Provide the [x, y] coordinate of the cell's center where the given text is located.  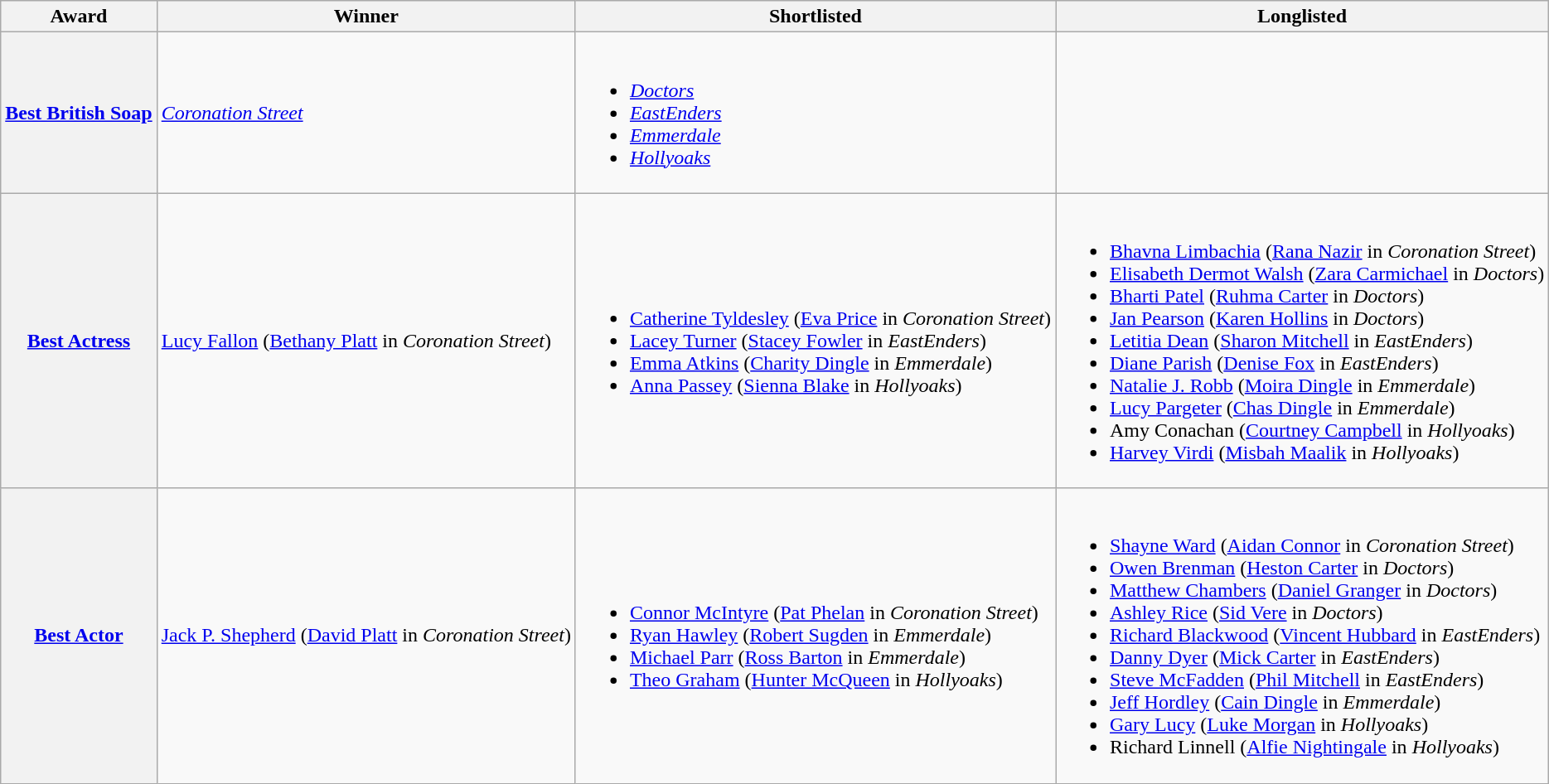
Jack P. Shepherd (David Platt in Coronation Street) [366, 636]
Best British Soap [79, 113]
Best Actress [79, 341]
Winner [366, 17]
Best Actor [79, 636]
Award [79, 17]
Lucy Fallon (Bethany Platt in Coronation Street) [366, 341]
Shortlisted [816, 17]
DoctorsEastEndersEmmerdaleHollyoaks [816, 113]
Longlisted [1303, 17]
Coronation Street [366, 113]
